Locate the cell with the specified text and output its [x, y] center coordinate. 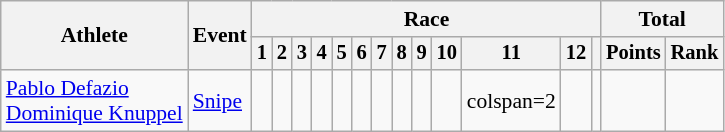
8 [402, 54]
Rank [695, 54]
Points [633, 54]
12 [576, 54]
7 [382, 54]
Snipe [220, 100]
colspan=2 [512, 100]
6 [362, 54]
1 [262, 54]
Pablo DefazioDominique Knuppel [94, 100]
4 [322, 54]
9 [422, 54]
10 [447, 54]
Event [220, 36]
Athlete [94, 36]
11 [512, 54]
5 [342, 54]
Race [426, 19]
Total [662, 19]
3 [302, 54]
2 [282, 54]
